Provide the [x, y] coordinate of the cell's center where the given text is located.  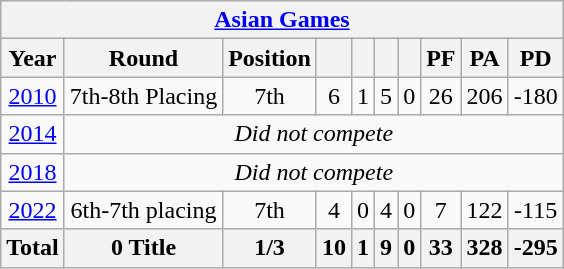
10 [334, 248]
2018 [33, 172]
2010 [33, 96]
122 [484, 210]
6th-7th placing [143, 210]
Total [33, 248]
7 [441, 210]
0 Title [143, 248]
7th-8th Placing [143, 96]
1/3 [270, 248]
PF [441, 58]
Position [270, 58]
2022 [33, 210]
26 [441, 96]
-180 [536, 96]
Round [143, 58]
-115 [536, 210]
Asian Games [282, 20]
PA [484, 58]
2014 [33, 134]
-295 [536, 248]
328 [484, 248]
6 [334, 96]
5 [386, 96]
206 [484, 96]
33 [441, 248]
Year [33, 58]
PD [536, 58]
9 [386, 248]
